For the text-containing cell, return its midpoint in [X, Y] coordinate format. 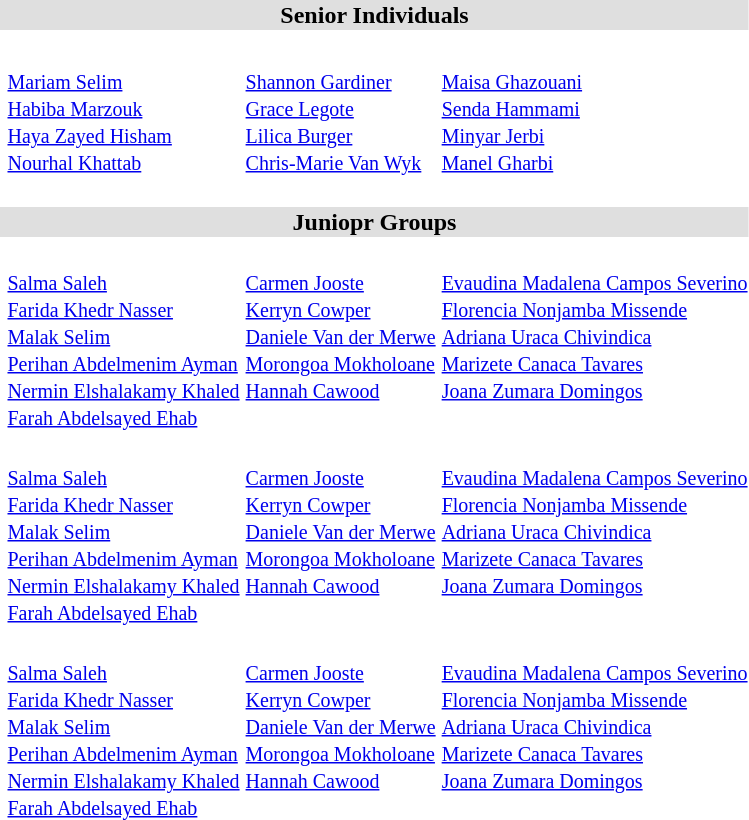
Juniopr Groups [374, 222]
Maisa GhazouaniSenda HammamiMinyar JerbiManel Gharbi [594, 108]
Mariam SelimHabiba MarzoukHaya Zayed HishamNourhal Khattab [124, 108]
Senior Individuals [374, 15]
Shannon GardinerGrace LegoteLilica BurgerChris-Marie Van Wyk [340, 108]
